Extract the [X, Y] coordinate from the center of the cell holding the provided text.  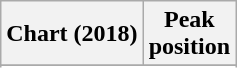
Peakposition [189, 34]
Chart (2018) [72, 34]
